Return the [X, Y] coordinate for the center point of the cell that contains the specified text.  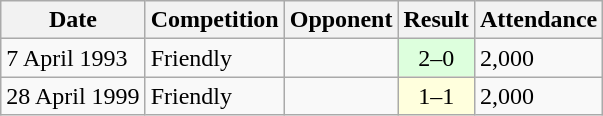
2–0 [436, 58]
28 April 1999 [73, 96]
Date [73, 20]
Competition [214, 20]
1–1 [436, 96]
Result [436, 20]
7 April 1993 [73, 58]
Attendance [538, 20]
Opponent [341, 20]
